Locate the cell with the specified text and output its (X, Y) center coordinate. 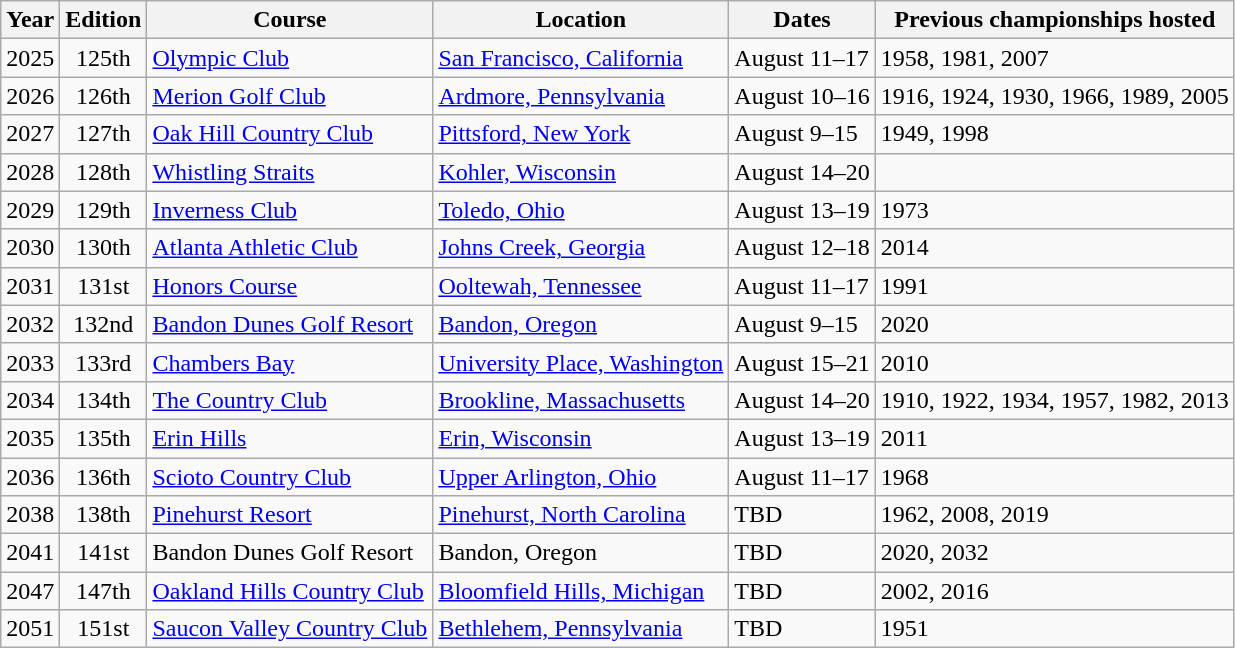
2032 (30, 324)
August 12–18 (802, 248)
San Francisco, California (581, 58)
1962, 2008, 2019 (1054, 515)
132nd (104, 324)
2010 (1054, 362)
Location (581, 20)
2038 (30, 515)
Upper Arlington, Ohio (581, 477)
Pinehurst, North Carolina (581, 515)
138th (104, 515)
Whistling Straits (290, 172)
University Place, Washington (581, 362)
135th (104, 438)
Bloomfield Hills, Michigan (581, 591)
2025 (30, 58)
Johns Creek, Georgia (581, 248)
Oak Hill Country Club (290, 134)
Pittsford, New York (581, 134)
Olympic Club (290, 58)
2014 (1054, 248)
1949, 1998 (1054, 134)
1910, 1922, 1934, 1957, 1982, 2013 (1054, 400)
2029 (30, 210)
126th (104, 96)
134th (104, 400)
Edition (104, 20)
Previous championships hosted (1054, 20)
1973 (1054, 210)
Merion Golf Club (290, 96)
128th (104, 172)
2026 (30, 96)
1958, 1981, 2007 (1054, 58)
2020 (1054, 324)
Saucon Valley Country Club (290, 629)
1991 (1054, 286)
Ooltewah, Tennessee (581, 286)
August 15–21 (802, 362)
129th (104, 210)
2030 (30, 248)
2047 (30, 591)
2002, 2016 (1054, 591)
2028 (30, 172)
2027 (30, 134)
Pinehurst Resort (290, 515)
Kohler, Wisconsin (581, 172)
Ardmore, Pennsylvania (581, 96)
Oakland Hills Country Club (290, 591)
Atlanta Athletic Club (290, 248)
1968 (1054, 477)
141st (104, 553)
Chambers Bay (290, 362)
Course (290, 20)
Erin, Wisconsin (581, 438)
133rd (104, 362)
2041 (30, 553)
147th (104, 591)
Dates (802, 20)
Honors Course (290, 286)
2036 (30, 477)
1916, 1924, 1930, 1966, 1989, 2005 (1054, 96)
2035 (30, 438)
2020, 2032 (1054, 553)
127th (104, 134)
Brookline, Massachusetts (581, 400)
136th (104, 477)
Inverness Club (290, 210)
2051 (30, 629)
Bethlehem, Pennsylvania (581, 629)
Erin Hills (290, 438)
2034 (30, 400)
151st (104, 629)
August 10–16 (802, 96)
The Country Club (290, 400)
2011 (1054, 438)
131st (104, 286)
2031 (30, 286)
125th (104, 58)
Year (30, 20)
1951 (1054, 629)
2033 (30, 362)
Toledo, Ohio (581, 210)
Scioto Country Club (290, 477)
130th (104, 248)
